Extract the (X, Y) coordinate from the center of the cell holding the provided text.  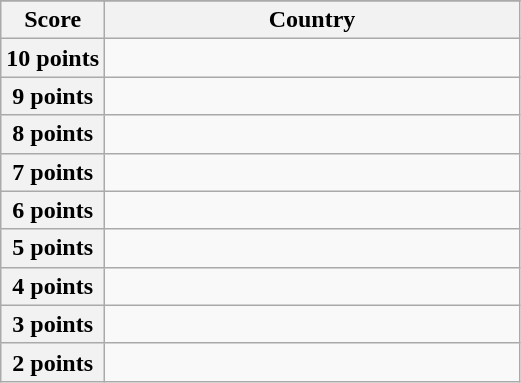
Country (312, 20)
Score (53, 20)
3 points (53, 324)
7 points (53, 172)
8 points (53, 134)
2 points (53, 362)
5 points (53, 248)
4 points (53, 286)
9 points (53, 96)
10 points (53, 58)
6 points (53, 210)
